Scan for the cell matching the given text and deliver its [X, Y] coordinate at center. 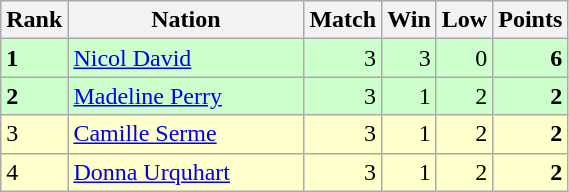
Rank [34, 20]
Donna Urquhart [186, 172]
0 [464, 58]
Win [410, 20]
Low [464, 20]
Points [530, 20]
Camille Serme [186, 134]
Madeline Perry [186, 96]
Match [343, 20]
Nicol David [186, 58]
6 [530, 58]
4 [34, 172]
Nation [186, 20]
